Scan for the cell matching the given text and deliver its (X, Y) coordinate at center. 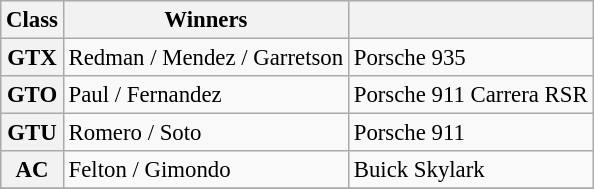
Winners (206, 20)
Romero / Soto (206, 133)
Class (32, 20)
Porsche 935 (470, 58)
Porsche 911 Carrera RSR (470, 95)
Paul / Fernandez (206, 95)
AC (32, 170)
Redman / Mendez / Garretson (206, 58)
Porsche 911 (470, 133)
GTO (32, 95)
Felton / Gimondo (206, 170)
Buick Skylark (470, 170)
GTU (32, 133)
GTX (32, 58)
